Find where the given text appears and provide that cell's center as (x, y) coordinate. 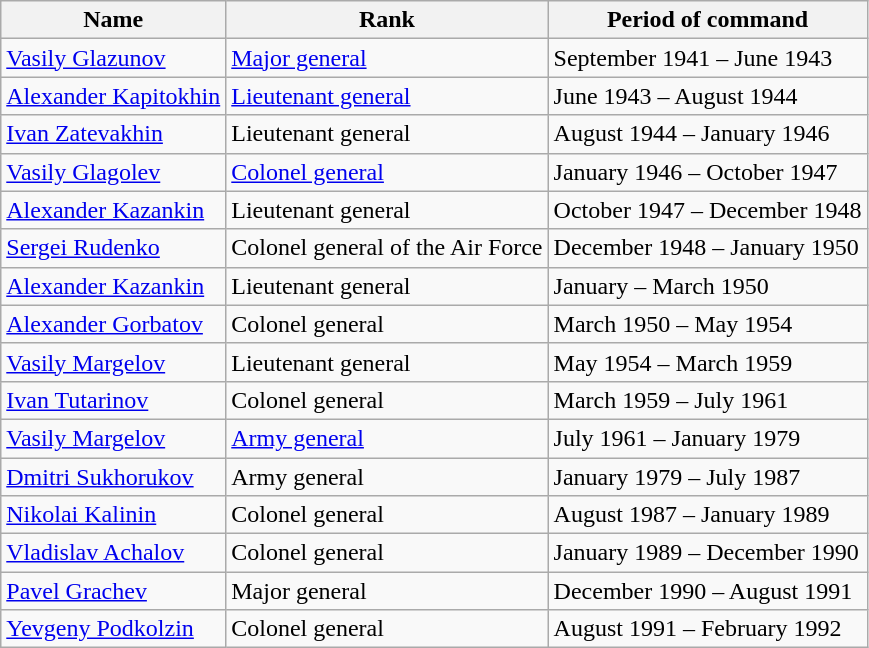
December 1990 – August 1991 (708, 591)
January 1979 – July 1987 (708, 477)
Vladislav Achalov (114, 553)
August 1944 – January 1946 (708, 134)
January – March 1950 (708, 286)
September 1941 – June 1943 (708, 58)
March 1959 – July 1961 (708, 400)
March 1950 – May 1954 (708, 324)
Alexander Kapitokhin (114, 96)
Period of command (708, 20)
July 1961 – January 1979 (708, 438)
January 1946 – October 1947 (708, 172)
Vasily Glazunov (114, 58)
June 1943 – August 1944 (708, 96)
August 1991 – February 1992 (708, 629)
Pavel Grachev (114, 591)
Ivan Tutarinov (114, 400)
August 1987 – January 1989 (708, 515)
October 1947 – December 1948 (708, 210)
Ivan Zatevakhin (114, 134)
Vasily Glagolev (114, 172)
Yevgeny Podkolzin (114, 629)
Rank (387, 20)
Dmitri Sukhorukov (114, 477)
Colonel general of the Air Force (387, 248)
May 1954 – March 1959 (708, 362)
January 1989 – December 1990 (708, 553)
Sergei Rudenko (114, 248)
December 1948 – January 1950 (708, 248)
Nikolai Kalinin (114, 515)
Name (114, 20)
Alexander Gorbatov (114, 324)
